Capture the cell that displays the provided text and extract its [x, y] central coordinate. 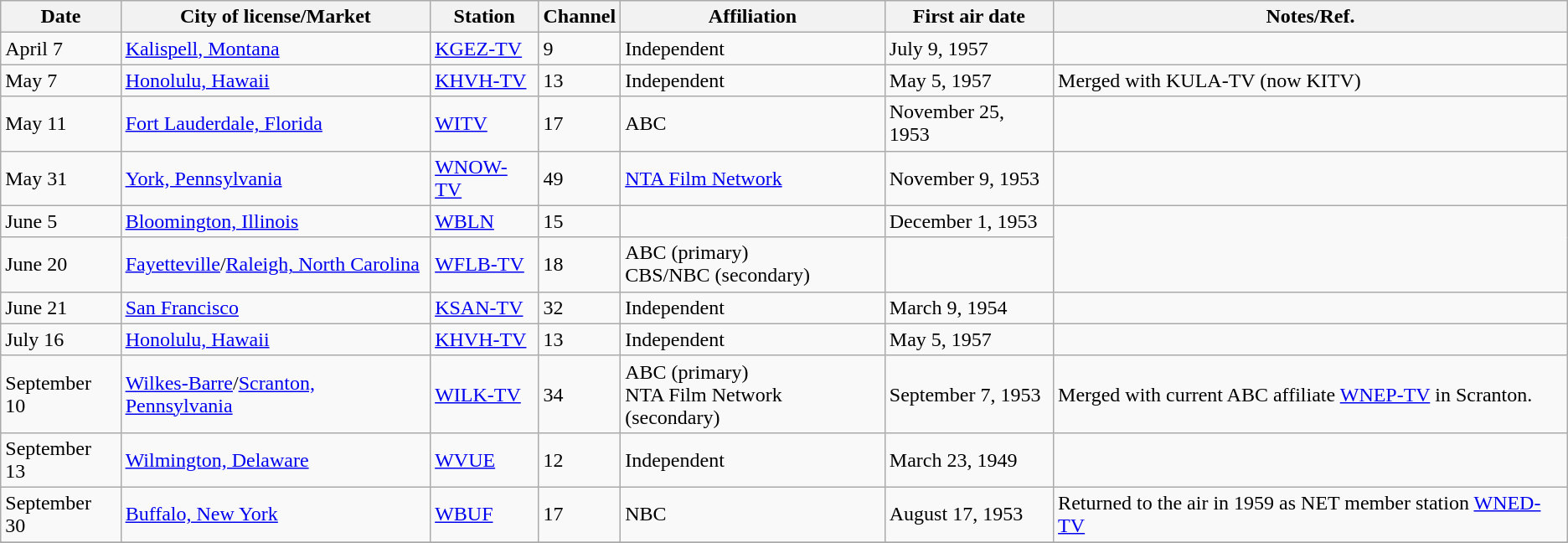
July 9, 1957 [968, 49]
Channel [580, 17]
KGEZ-TV [484, 49]
KSAN-TV [484, 308]
Fayetteville/Raleigh, North Carolina [276, 265]
15 [580, 221]
Wilkes-Barre/Scranton, Pennsylvania [276, 394]
September 10 [60, 394]
November 25, 1953 [968, 124]
September 7, 1953 [968, 394]
Merged with KULA-TV (now KITV) [1311, 80]
34 [580, 394]
Notes/Ref. [1311, 17]
NTA Film Network [753, 178]
Affiliation [753, 17]
July 16 [60, 339]
ABC (primary) CBS/NBC (secondary) [753, 265]
San Francisco [276, 308]
9 [580, 49]
December 1, 1953 [968, 221]
June 20 [60, 265]
September 13 [60, 459]
Station [484, 17]
June 21 [60, 308]
ABC [753, 124]
May 31 [60, 178]
April 7 [60, 49]
12 [580, 459]
NBC [753, 515]
June 5 [60, 221]
May 11 [60, 124]
WFLB-TV [484, 265]
32 [580, 308]
Bloomington, Illinois [276, 221]
March 9, 1954 [968, 308]
First air date [968, 17]
August 17, 1953 [968, 515]
WBLN [484, 221]
18 [580, 265]
May 7 [60, 80]
WITV [484, 124]
Merged with current ABC affiliate WNEP-TV in Scranton. [1311, 394]
Date [60, 17]
York, Pennsylvania [276, 178]
Fort Lauderdale, Florida [276, 124]
September 30 [60, 515]
Returned to the air in 1959 as NET member station WNED-TV [1311, 515]
49 [580, 178]
Wilmington, Delaware [276, 459]
WBUF [484, 515]
WILK-TV [484, 394]
March 23, 1949 [968, 459]
WNOW-TV [484, 178]
City of license/Market [276, 17]
ABC (primary) NTA Film Network (secondary) [753, 394]
Buffalo, New York [276, 515]
November 9, 1953 [968, 178]
WVUE [484, 459]
Kalispell, Montana [276, 49]
